Search for the cell housing the specified text and yield its (X, Y) center coordinate. 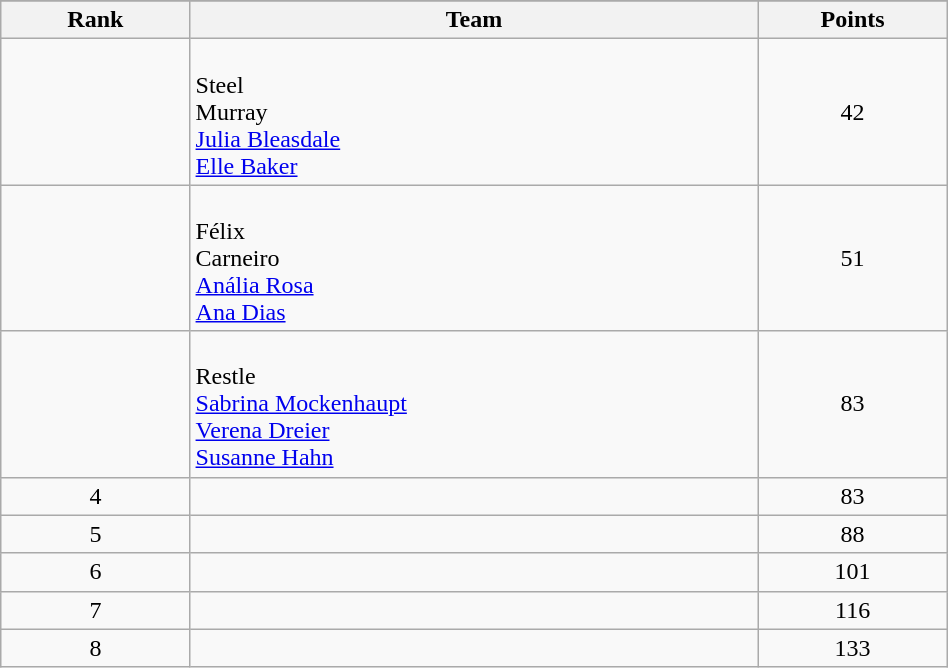
6 (96, 572)
SteelMurrayJulia BleasdaleElle Baker (474, 112)
116 (852, 610)
51 (852, 258)
88 (852, 534)
5 (96, 534)
42 (852, 112)
8 (96, 648)
RestleSabrina MockenhauptVerena DreierSusanne Hahn (474, 404)
133 (852, 648)
4 (96, 496)
101 (852, 572)
Rank (96, 20)
FélixCarneiroAnália RosaAna Dias (474, 258)
7 (96, 610)
Team (474, 20)
Points (852, 20)
